Find where the given text appears and provide that cell's center as (x, y) coordinate. 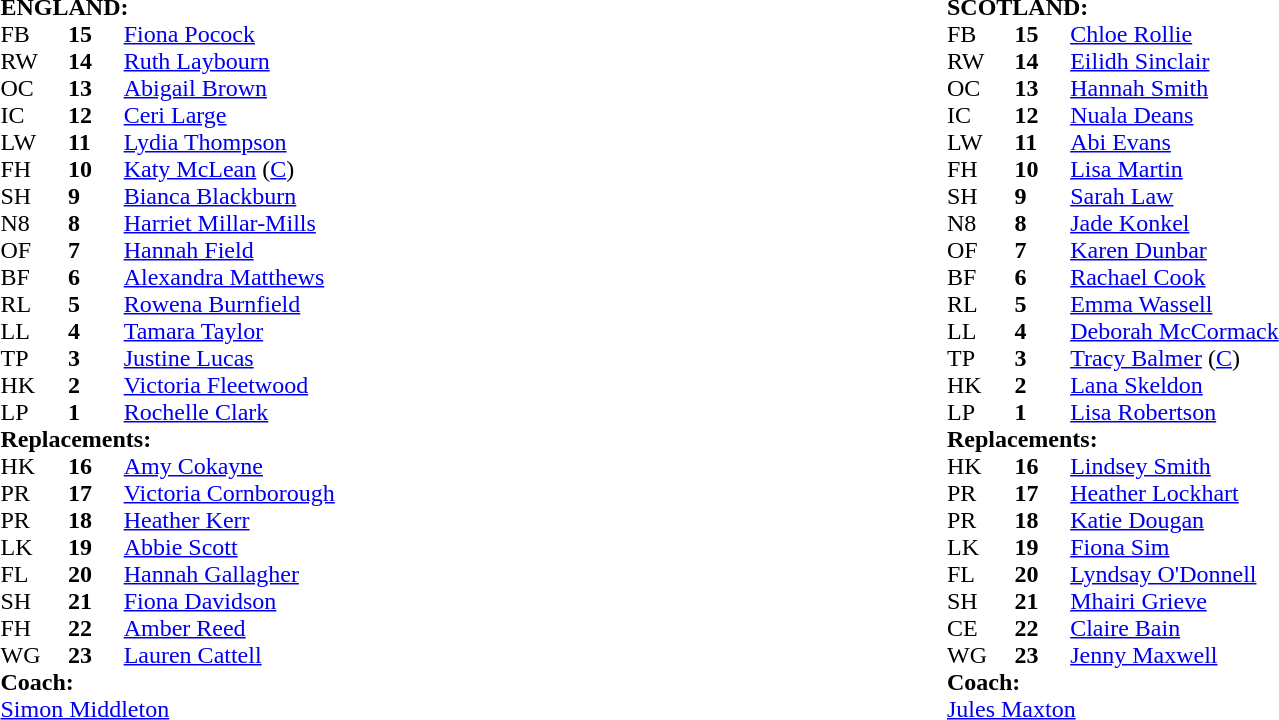
Lydia Thompson (328, 142)
Tamara Taylor (328, 332)
Rowena Burnfield (328, 304)
CE (980, 628)
Victoria Fleetwood (328, 386)
Katy McLean (C) (328, 170)
Bianca Blackburn (328, 196)
Ruth Laybourn (328, 62)
Victoria Cornborough (328, 494)
Heather Kerr (328, 520)
Replacements: (470, 440)
Harriet Millar-Mills (328, 224)
Coach: (470, 682)
Amy Cokayne (328, 466)
Hannah Field (328, 250)
Alexandra Matthews (328, 278)
Rochelle Clark (328, 412)
Fiona Pocock (328, 34)
Lauren Cattell (328, 656)
Justine Lucas (328, 358)
Ceri Large (328, 116)
Hannah Gallagher (328, 574)
Fiona Davidson (328, 602)
Abigail Brown (328, 88)
Amber Reed (328, 628)
Abbie Scott (328, 548)
